Output the [x, y] coordinate of the center of the cell containing the given text.  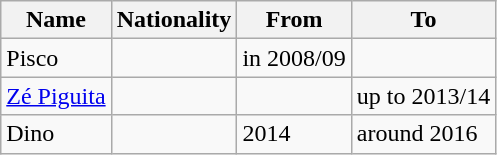
Nationality [174, 20]
To [423, 20]
Zé Piguita [56, 96]
Dino [56, 134]
Name [56, 20]
From [294, 20]
around 2016 [423, 134]
Pisco [56, 58]
2014 [294, 134]
up to 2013/14 [423, 96]
in 2008/09 [294, 58]
